Determine the (X, Y) coordinate at the center of the cell enclosing the given text.  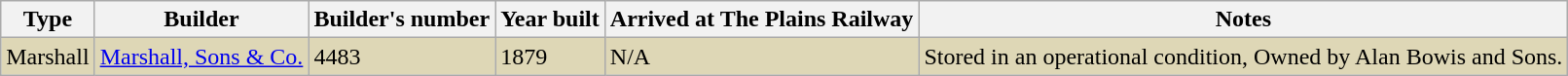
Arrived at The Plains Railway (761, 19)
Notes (1244, 19)
N/A (761, 57)
4483 (402, 57)
1879 (551, 57)
Type (48, 19)
Stored in an operational condition, Owned by Alan Bowis and Sons. (1244, 57)
Builder (201, 19)
Marshall (48, 57)
Builder's number (402, 19)
Year built (551, 19)
Marshall, Sons & Co. (201, 57)
